Extract the (x, y) coordinate from the center of the cell holding the provided text.  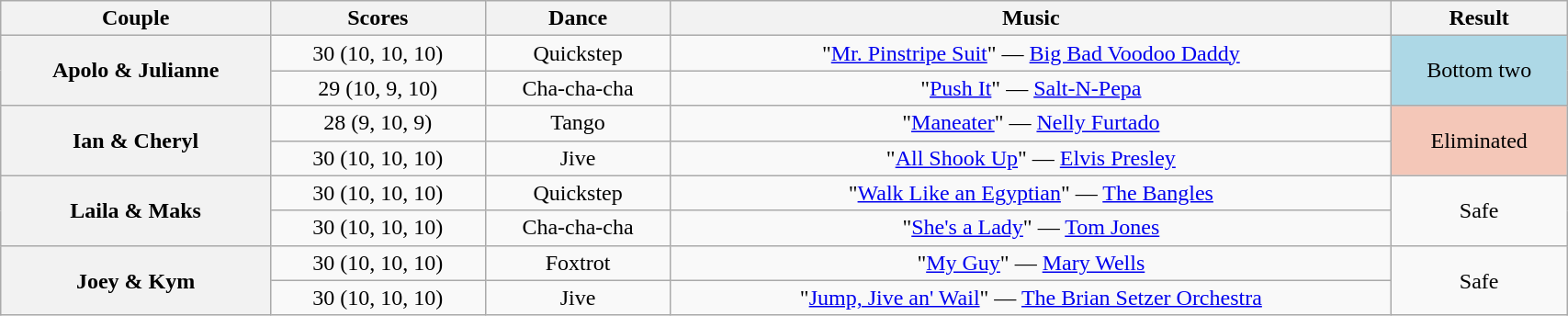
"Walk Like an Egyptian" — The Bangles (1031, 193)
Apolo & Julianne (136, 71)
Music (1031, 18)
Bottom two (1479, 71)
"Jump, Jive an' Wail" — The Brian Setzer Orchestra (1031, 298)
Joey & Kym (136, 280)
Ian & Cheryl (136, 141)
Result (1479, 18)
"Push It" — Salt-N-Pepa (1031, 88)
Tango (578, 123)
"All Shook Up" — Elvis Presley (1031, 158)
"Mr. Pinstripe Suit" — Big Bad Voodoo Daddy (1031, 53)
Couple (136, 18)
Foxtrot (578, 263)
Dance (578, 18)
"Maneater" — Nelly Furtado (1031, 123)
29 (10, 9, 10) (378, 88)
"She's a Lady" — Tom Jones (1031, 228)
28 (9, 10, 9) (378, 123)
Laila & Maks (136, 210)
"My Guy" — Mary Wells (1031, 263)
Scores (378, 18)
Eliminated (1479, 141)
